Identify which cell holds the provided text, then report its [x, y] central coordinate. 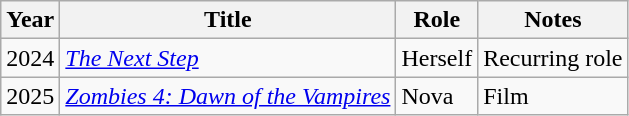
The Next Step [228, 58]
Herself [437, 58]
2025 [30, 96]
2024 [30, 58]
Role [437, 20]
Title [228, 20]
Recurring role [553, 58]
Notes [553, 20]
Year [30, 20]
Zombies 4: Dawn of the Vampires [228, 96]
Nova [437, 96]
Film [553, 96]
